Pinpoint the cell where the given text exists, returning its (x, y) midpoint coordinate. 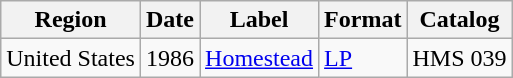
1986 (170, 58)
Catalog (460, 20)
Format (363, 20)
Label (260, 20)
HMS 039 (460, 58)
Homestead (260, 58)
United States (71, 58)
LP (363, 58)
Region (71, 20)
Date (170, 20)
